Scan for the cell matching the given text and deliver its (x, y) coordinate at center. 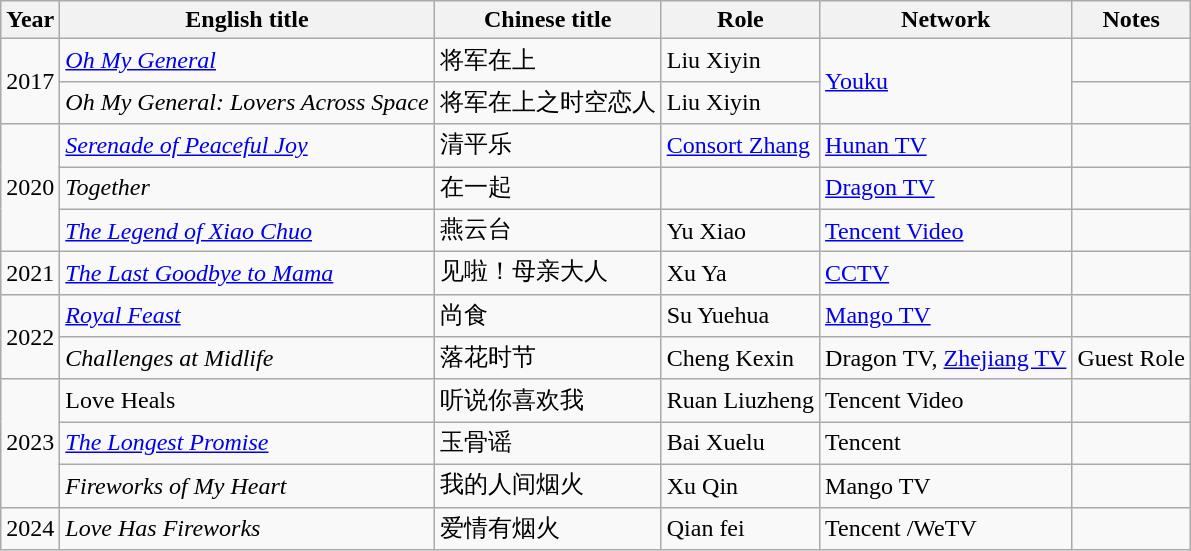
Su Yuehua (740, 316)
Yu Xiao (740, 230)
尚食 (548, 316)
Youku (946, 82)
听说你喜欢我 (548, 400)
在一起 (548, 188)
Love Has Fireworks (247, 528)
将军在上 (548, 60)
燕云台 (548, 230)
Dragon TV (946, 188)
Bai Xuelu (740, 444)
Year (30, 20)
落花时节 (548, 358)
Challenges at Midlife (247, 358)
Xu Qin (740, 486)
Consort Zhang (740, 146)
English title (247, 20)
Network (946, 20)
The Last Goodbye to Mama (247, 274)
2024 (30, 528)
The Longest Promise (247, 444)
Royal Feast (247, 316)
我的人间烟火 (548, 486)
Guest Role (1131, 358)
Chinese title (548, 20)
Role (740, 20)
Love Heals (247, 400)
Tencent /WeTV (946, 528)
Fireworks of My Heart (247, 486)
Hunan TV (946, 146)
Serenade of Peaceful Joy (247, 146)
Xu Ya (740, 274)
Qian fei (740, 528)
2017 (30, 82)
玉骨谣 (548, 444)
2020 (30, 188)
爱情有烟火 (548, 528)
Dragon TV, Zhejiang TV (946, 358)
2023 (30, 443)
2021 (30, 274)
Ruan Liuzheng (740, 400)
Cheng Kexin (740, 358)
The Legend of Xiao Chuo (247, 230)
Notes (1131, 20)
Oh My General (247, 60)
见啦！母亲大人 (548, 274)
将军在上之时空恋人 (548, 102)
Together (247, 188)
2022 (30, 336)
清平乐 (548, 146)
Tencent (946, 444)
Oh My General: Lovers Across Space (247, 102)
CCTV (946, 274)
